From the cell containing the given text, extract its center point as (x, y) coordinate. 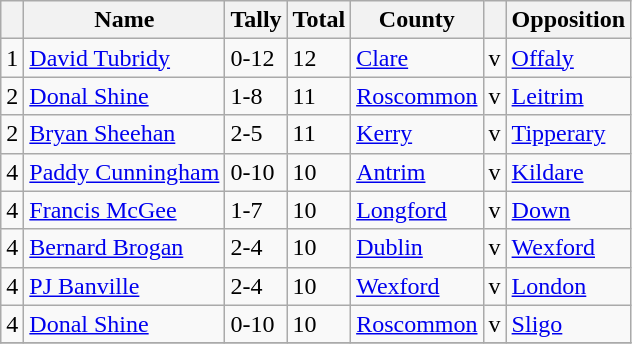
Tally (256, 20)
12 (319, 58)
Kerry (417, 134)
PJ Banville (124, 286)
Leitrim (568, 96)
County (417, 20)
London (568, 286)
Down (568, 210)
1 (12, 58)
Tipperary (568, 134)
0-12 (256, 58)
Sligo (568, 324)
Paddy Cunningham (124, 172)
David Tubridy (124, 58)
Clare (417, 58)
Name (124, 20)
Total (319, 20)
Opposition (568, 20)
Francis McGee (124, 210)
Dublin (417, 248)
1-7 (256, 210)
1-8 (256, 96)
Bernard Brogan (124, 248)
Offaly (568, 58)
Antrim (417, 172)
2-5 (256, 134)
Kildare (568, 172)
Bryan Sheehan (124, 134)
Longford (417, 210)
